Search for the cell housing the specified text and yield its (X, Y) center coordinate. 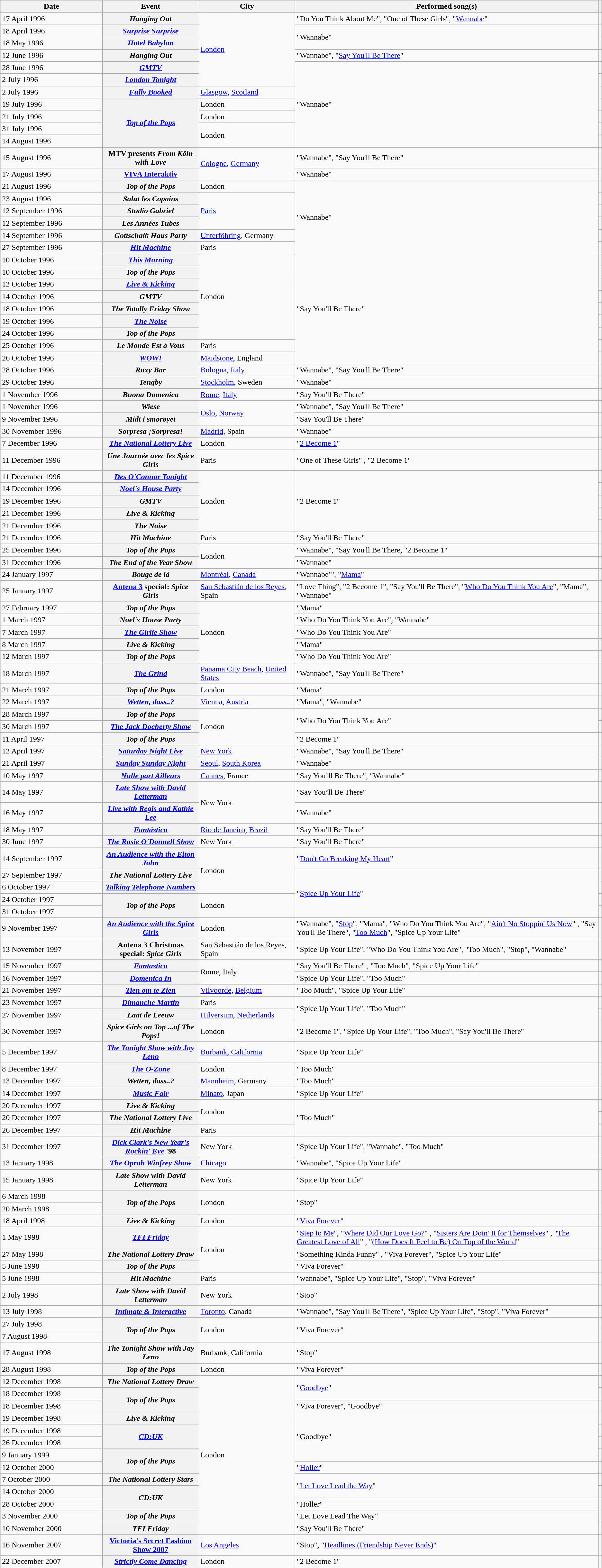
28 June 1996 (51, 68)
WOW! (150, 358)
Glasgow, Scotland (247, 92)
27 February 1997 (51, 608)
Des O'Connor Tonight (150, 477)
Fantastico (150, 966)
Event (150, 6)
17 August 1996 (51, 174)
"Wannabe", "Spice Up Your Life" (446, 1163)
12 October 2000 (51, 1467)
Panama City Beach, United States (247, 673)
"Spice Up Your Life", "Wannabe", "Too Much" (446, 1147)
16 November 1997 (51, 978)
26 December 1997 (51, 1130)
30 November 1997 (51, 1032)
"Wannabe", "Say You'll Be There, "2 Become 1" (446, 550)
An Audience with the Spice Girls (150, 928)
Les Années Tubes (150, 223)
1 March 1997 (51, 620)
Spice Girls on Top ...of The Pops! (150, 1032)
Fully Booked (150, 92)
Los Angeles (247, 1545)
14 September 1997 (51, 859)
14 August 1996 (51, 141)
27 September 1996 (51, 248)
City (247, 6)
12 March 1997 (51, 657)
28 March 1997 (51, 714)
The O-Zone (150, 1069)
"Wannabe", "Stop", "Mama", "Who Do You Think You Are", "Ain't No Stoppin' Us Now" , "Say You'll Be There", "Too Much", "Spice Up Your Life" (446, 928)
18 April 1996 (51, 31)
Seoul, South Korea (247, 763)
Live with Regis and Kathie Lee (150, 813)
Gottschalk Haus Party (150, 235)
Stockholm, Sweden (247, 382)
14 May 1997 (51, 792)
6 October 1997 (51, 887)
"Don't Go Breaking My Heart" (446, 859)
"Who Do You Think You Are", "Wannabe" (446, 620)
"Let Love Lead The Way" (446, 1516)
24 January 1997 (51, 575)
28 October 2000 (51, 1504)
31 July 1996 (51, 129)
30 November 1996 (51, 431)
"Spice Up Your Life", "Who Do You Think You Are", "Too Much", "Stop", "Wannabe" (446, 949)
25 January 1997 (51, 591)
"Stop", "Headlines (Friendship Never Ends)" (446, 1545)
29 October 1996 (51, 382)
The End of the Year Show (150, 562)
Chicago (247, 1163)
"Love Thing", "2 Become 1", "Say You'll Be There", "Who Do You Think You Are", "Mama", "Wannabe" (446, 591)
17 April 1996 (51, 19)
"Do You Think About Me", "One of These Girls", "Wannabe" (446, 19)
27 September 1997 (51, 875)
21 November 1997 (51, 990)
Cologne, Germany (247, 164)
16 May 1997 (51, 813)
The Rosie O'Donnell Show (150, 842)
25 December 1996 (51, 550)
28 October 1996 (51, 370)
Music Fair (150, 1093)
Unterföhring, Germany (247, 235)
18 October 1996 (51, 309)
Midt i smørøyet (150, 419)
9 January 1999 (51, 1455)
13 January 1998 (51, 1163)
19 December 1996 (51, 501)
Hilversum, Netherlands (247, 1015)
21 April 1997 (51, 763)
Sunday Sunday Night (150, 763)
23 November 1997 (51, 1002)
9 November 1997 (51, 928)
12 October 1996 (51, 284)
Mannheim, Germany (247, 1081)
14 December 1997 (51, 1093)
11 April 1997 (51, 739)
Wiese (150, 407)
The Girlie Show (150, 632)
9 November 1996 (51, 419)
Saturday Night Live (150, 751)
18 May 1997 (51, 830)
23 August 1996 (51, 199)
Cannes, France (247, 775)
31 December 1997 (51, 1147)
6 March 1998 (51, 1196)
16 November 2007 (51, 1545)
Madrid, Spain (247, 431)
The Grind (150, 673)
"Mama", "Wannabe" (446, 702)
Toronto, Canadá (247, 1312)
Buona Domenica (150, 395)
Minato, Japan (247, 1093)
8 December 1997 (51, 1069)
"Too Much", "Spice Up Your Life" (446, 990)
Salut les Copains (150, 199)
30 June 1997 (51, 842)
13 November 1997 (51, 949)
21 July 1996 (51, 116)
VIVA Interaktiv (150, 174)
The Oprah Winfrey Show (150, 1163)
8 March 1997 (51, 644)
"Something Kinda Funny" , "Viva Forever", "Spice Up Your Life" (446, 1254)
Antena 3 Christmas special: Spice Girls (150, 949)
24 October 1996 (51, 333)
27 November 1997 (51, 1015)
18 May 1996 (51, 43)
Bologna, Italy (247, 370)
10 May 1997 (51, 775)
Tien om te Zien (150, 990)
The National Lottery Stars (150, 1480)
21 March 1997 (51, 690)
13 July 1998 (51, 1312)
14 October 1996 (51, 296)
15 August 1996 (51, 158)
12 December 1998 (51, 1381)
"Let Love Lead the Way" (446, 1486)
28 August 1998 (51, 1369)
Rio de Janeiro, Brazil (247, 830)
"One of These Girls" , "2 Become 1" (446, 460)
15 January 1998 (51, 1180)
Dimanche Martin (150, 1002)
22 March 1997 (51, 702)
26 December 1998 (51, 1443)
"Wannabe", "Say You'll Be There", "Spice Up Your Life", "Stop", "Viva Forever" (446, 1312)
Tengby (150, 382)
An Audience with the Elton John (150, 859)
27 May 1998 (51, 1254)
7 October 2000 (51, 1480)
Nulle part Ailleurs (150, 775)
14 December 1996 (51, 489)
Vienna, Austria (247, 702)
Montréal, Canadá (247, 575)
7 December 1996 (51, 443)
Vilvoorde, Belgium (247, 990)
31 October 1997 (51, 912)
25 October 1996 (51, 345)
Date (51, 6)
22 December 2007 (51, 1562)
Roxy Bar (150, 370)
Fantástico (150, 830)
Domenica In (150, 978)
Bouge de là (150, 575)
"2 Become 1", "Spice Up Your Life", "Too Much", "Say You'll Be There" (446, 1032)
Antena 3 special: Spice Girls (150, 591)
20 March 1998 (51, 1208)
"Say You’ll Be There", "Wannabe" (446, 775)
10 November 2000 (51, 1528)
30 March 1997 (51, 726)
15 November 1997 (51, 966)
18 March 1997 (51, 673)
17 August 1998 (51, 1353)
21 August 1996 (51, 187)
London Tonight (150, 80)
Studio Gabriel (150, 211)
"Say You'll Be There" , "Too Much", "Spice Up Your Life" (446, 966)
The Jack Docherty Show (150, 726)
Dick Clark's New Year's Rockin' Eve '98 (150, 1147)
14 October 2000 (51, 1492)
3 November 2000 (51, 1516)
27 July 1998 (51, 1324)
12 June 1996 (51, 55)
Le Monde Est à Vous (150, 345)
12 April 1997 (51, 751)
The Totally Friday Show (150, 309)
1 May 1998 (51, 1237)
19 July 1996 (51, 104)
Maidstone, England (247, 358)
Hotel Babylon (150, 43)
"Wannabe’", "Mama" (446, 575)
"Viva Forever", "Goodbye" (446, 1406)
Une Journée avec les Spice Girls (150, 460)
Strictly Come Dancing (150, 1562)
Surprise Surprise (150, 31)
Sorpresa ¡Sorpresa! (150, 431)
Talking Telephone Numbers (150, 887)
26 October 1996 (51, 358)
Oslo, Norway (247, 413)
This Morning (150, 260)
24 October 1997 (51, 899)
31 December 1996 (51, 562)
Intimate & Interactive (150, 1312)
5 December 1997 (51, 1052)
7 August 1998 (51, 1336)
2 July 1998 (51, 1295)
"Say You’ll Be There" (446, 792)
19 October 1996 (51, 321)
Performed song(s) (446, 6)
Laat de Leeuw (150, 1015)
7 March 1997 (51, 632)
14 September 1996 (51, 235)
"wannabe", "Spice Up Your Life", "Stop", "Viva Forever" (446, 1279)
MTV presents From Köln with Love (150, 158)
13 December 1997 (51, 1081)
Victoria's Secret Fashion Show 2007 (150, 1545)
18 April 1998 (51, 1221)
